Identify which cell holds the provided text, then report its (X, Y) central coordinate. 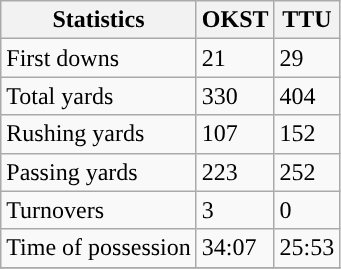
Total yards (99, 96)
21 (235, 58)
152 (307, 134)
OKST (235, 20)
Time of possession (99, 248)
330 (235, 96)
404 (307, 96)
Statistics (99, 20)
Turnovers (99, 210)
252 (307, 172)
Passing yards (99, 172)
0 (307, 210)
25:53 (307, 248)
TTU (307, 20)
First downs (99, 58)
Rushing yards (99, 134)
29 (307, 58)
107 (235, 134)
34:07 (235, 248)
3 (235, 210)
223 (235, 172)
